From the cell containing the given text, extract its center point as [X, Y] coordinate. 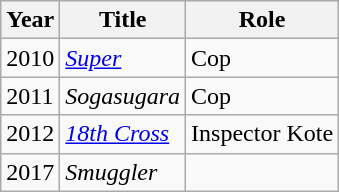
Inspector Kote [262, 134]
Sogasugara [123, 96]
2017 [30, 172]
Title [123, 20]
2012 [30, 134]
Super [123, 58]
Smuggler [123, 172]
Role [262, 20]
Year [30, 20]
18th Cross [123, 134]
2010 [30, 58]
2011 [30, 96]
